Pinpoint the cell where the given text exists, returning its (x, y) midpoint coordinate. 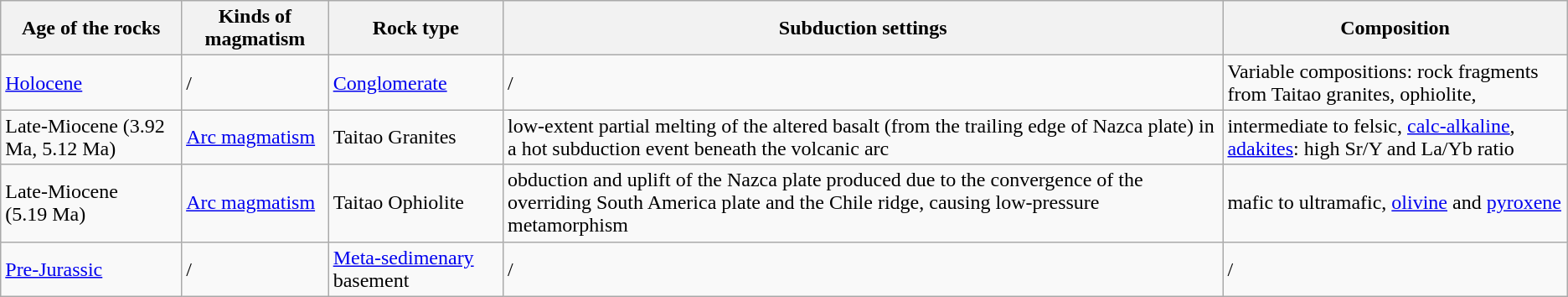
Subduction settings (863, 29)
Meta-sedimenary basement (415, 268)
intermediate to felsic, calc-alkaline, adakites: high Sr/Y and La/Yb ratio (1395, 138)
Rock type (415, 29)
Conglomerate (415, 82)
Holocene (91, 82)
low-extent partial melting of the altered basalt (from the trailing edge of Nazca plate) in a hot subduction event beneath the volcanic arc (863, 138)
Taitao Ophiolite (415, 203)
Taitao Granites (415, 138)
Variable compositions: rock fragments from Taitao granites, ophiolite, (1395, 82)
Late-Miocene(5.19 Ma) (91, 203)
Pre-Jurassic (91, 268)
Composition (1395, 29)
mafic to ultramafic, olivine and pyroxene (1395, 203)
Late-Miocene (3.92 Ma, 5.12 Ma) (91, 138)
Age of the rocks (91, 29)
Kinds of magmatism (255, 29)
